Pinpoint the cell where the given text exists, returning its [X, Y] midpoint coordinate. 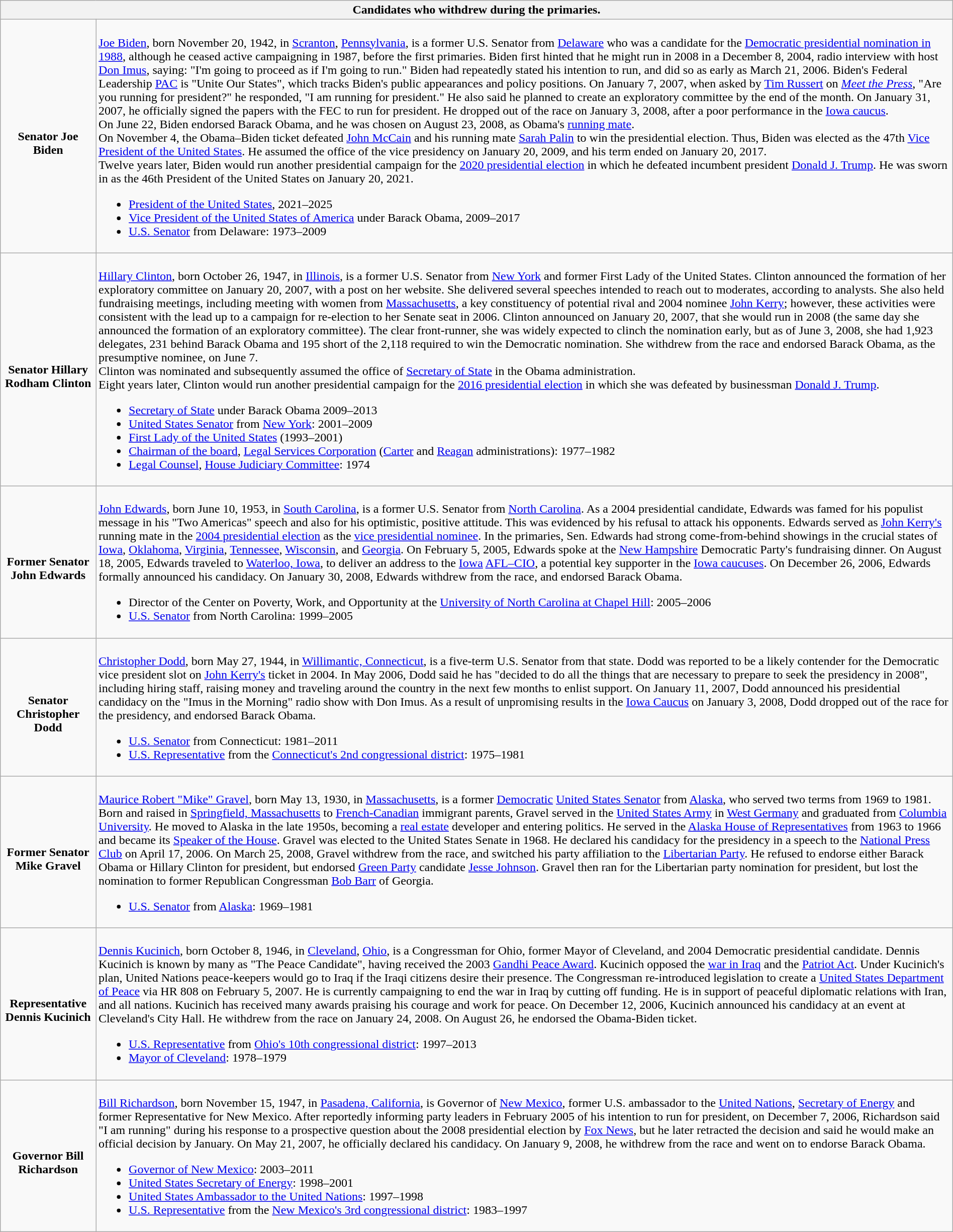
Representative Dennis Kucinich [48, 1004]
Senator Christopher Dodd [48, 707]
Former Senator John Edwards [48, 562]
Senator Hillary Rodham Clinton [48, 369]
Former Senator Mike Gravel [48, 852]
Governor Bill Richardson [48, 1156]
Candidates who withdrew during the primaries. [477, 10]
Senator Joe Biden [48, 136]
